Find where the given text appears and provide that cell's center as (x, y) coordinate. 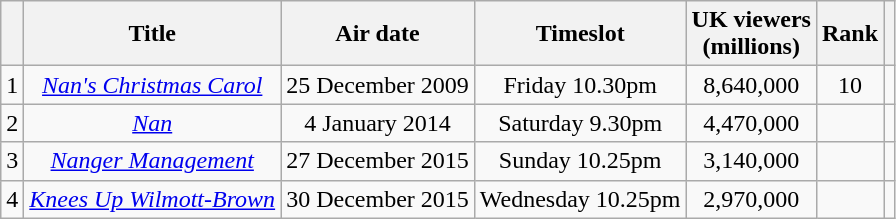
Wednesday 10.25pm (580, 199)
Air date (378, 34)
Rank (850, 34)
Nan (152, 123)
8,640,000 (751, 85)
4 January 2014 (378, 123)
Nanger Management (152, 161)
3 (12, 161)
Sunday 10.25pm (580, 161)
25 December 2009 (378, 85)
4,470,000 (751, 123)
10 (850, 85)
30 December 2015 (378, 199)
Friday 10.30pm (580, 85)
27 December 2015 (378, 161)
Title (152, 34)
4 (12, 199)
3,140,000 (751, 161)
Nan's Christmas Carol (152, 85)
1 (12, 85)
UK viewers(millions) (751, 34)
Timeslot (580, 34)
Knees Up Wilmott-Brown (152, 199)
Saturday 9.30pm (580, 123)
2 (12, 123)
2,970,000 (751, 199)
